Output the [X, Y] coordinate of the center of the cell containing the given text.  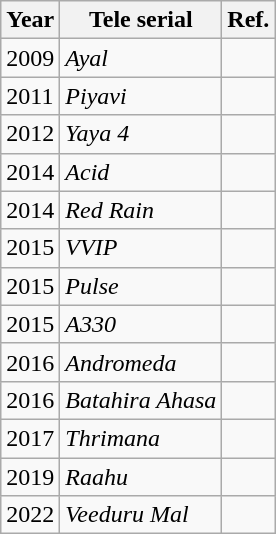
Red Rain [141, 210]
Andromeda [141, 362]
Veeduru Mal [141, 515]
Ref. [248, 20]
2022 [30, 515]
2011 [30, 96]
Yaya 4 [141, 134]
Pulse [141, 286]
Batahira Ahasa [141, 400]
A330 [141, 324]
Acid [141, 172]
Piyavi [141, 96]
2017 [30, 438]
Ayal [141, 58]
VVIP [141, 248]
2019 [30, 477]
Tele serial [141, 20]
Raahu [141, 477]
Thrimana [141, 438]
2009 [30, 58]
Year [30, 20]
2012 [30, 134]
